Capture the cell that displays the provided text and extract its [X, Y] central coordinate. 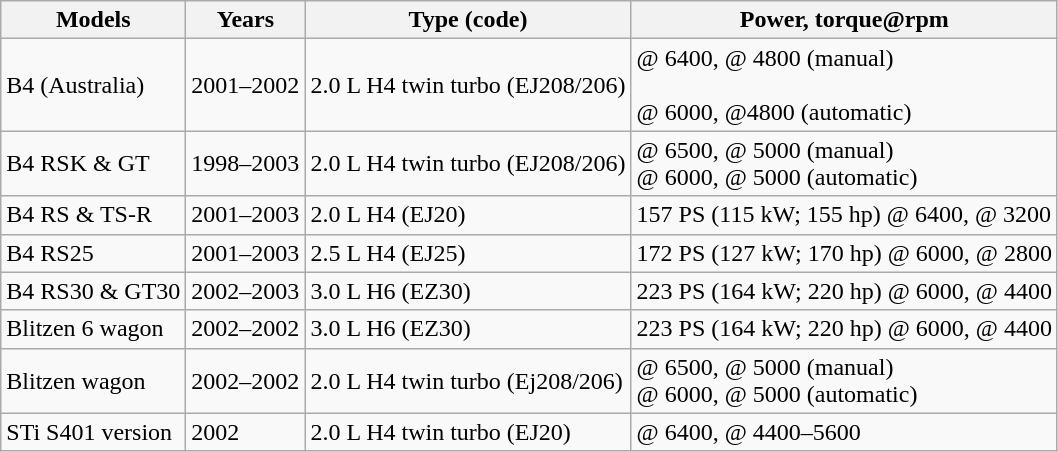
1998–2003 [246, 164]
2002 [246, 432]
Blitzen 6 wagon [94, 329]
B4 RSK & GT [94, 164]
Models [94, 20]
@ 6400, @ 4800 (manual) @ 6000, @4800 (automatic) [844, 85]
Type (code) [468, 20]
172 PS (127 kW; 170 hp) @ 6000, @ 2800 [844, 253]
2.0 L H4 twin turbo (EJ20) [468, 432]
Power, torque@rpm [844, 20]
2001–2002 [246, 85]
2.5 L H4 (EJ25) [468, 253]
157 PS (115 kW; 155 hp) @ 6400, @ 3200 [844, 215]
@ 6400, @ 4400–5600 [844, 432]
STi S401 version [94, 432]
B4 (Australia) [94, 85]
2002–2003 [246, 291]
B4 RS & TS-R [94, 215]
B4 RS30 & GT30 [94, 291]
Blitzen wagon [94, 380]
Years [246, 20]
2.0 L H4 twin turbo (Ej208/206) [468, 380]
2.0 L H4 (EJ20) [468, 215]
B4 RS25 [94, 253]
